Detect which cell encompasses the target text, then output its [X, Y] center coordinate. 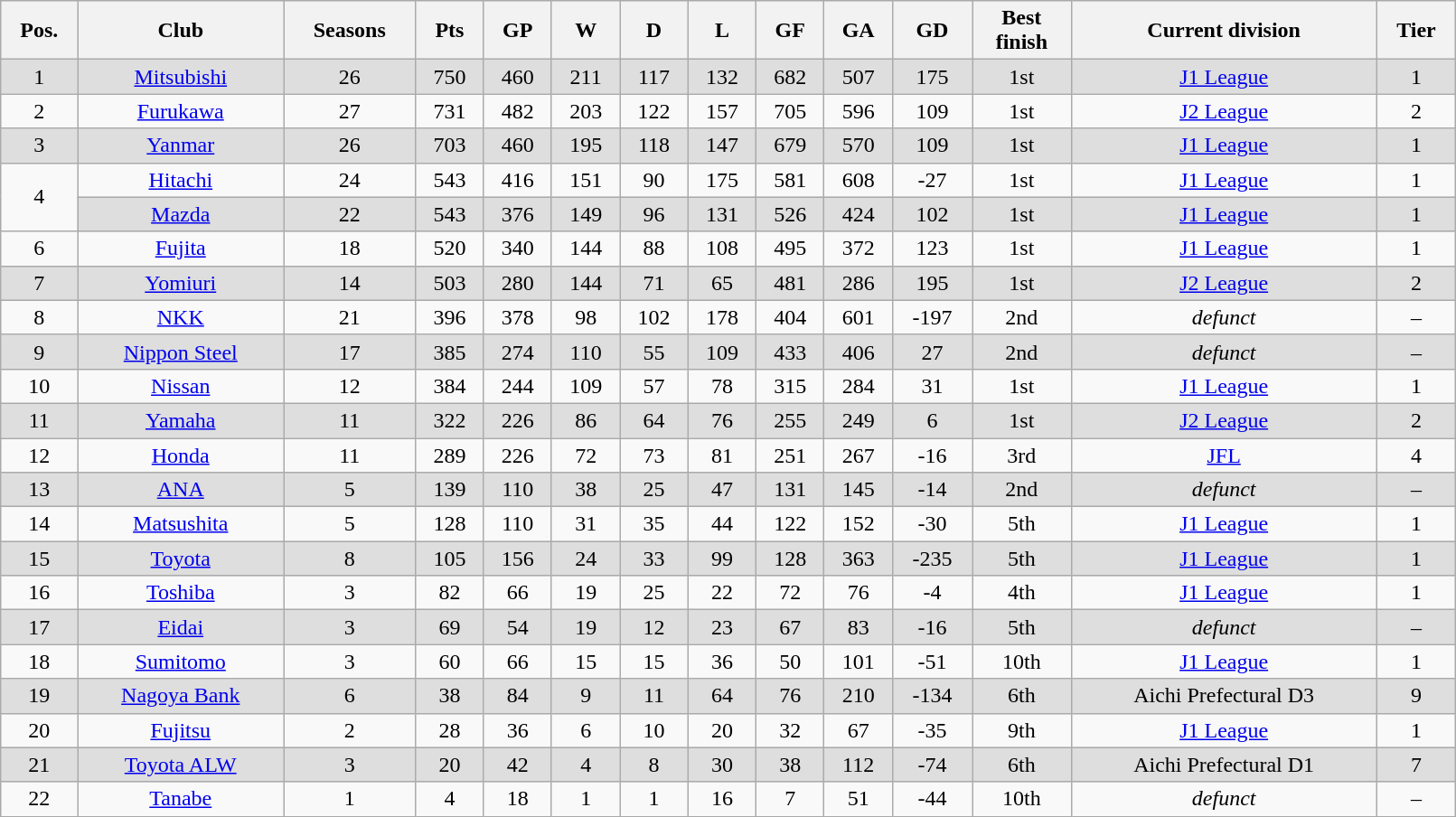
GD [932, 31]
132 [721, 77]
Yamaha [181, 420]
Fujitsu [181, 730]
33 [654, 559]
315 [790, 386]
-51 [932, 662]
55 [654, 352]
28 [450, 730]
69 [450, 627]
ANA [181, 490]
81 [721, 455]
378 [517, 317]
90 [654, 180]
84 [517, 696]
396 [450, 317]
526 [790, 214]
376 [517, 214]
13 [40, 490]
44 [721, 524]
108 [721, 249]
Tanabe [181, 799]
L [721, 31]
Yanmar [181, 146]
83 [859, 627]
Seasons [350, 31]
482 [517, 111]
Toyota ALW [181, 765]
507 [859, 77]
82 [450, 593]
-4 [932, 593]
608 [859, 180]
679 [790, 146]
98 [586, 317]
Eidai [181, 627]
406 [859, 352]
73 [654, 455]
30 [721, 765]
255 [790, 420]
Fujita [181, 249]
520 [450, 249]
750 [450, 77]
280 [517, 283]
86 [586, 420]
96 [654, 214]
703 [450, 146]
340 [517, 249]
Toshiba [181, 593]
Honda [181, 455]
65 [721, 283]
244 [517, 386]
101 [859, 662]
731 [450, 111]
705 [790, 111]
682 [790, 77]
118 [654, 146]
149 [586, 214]
Pos. [40, 31]
289 [450, 455]
-197 [932, 317]
GA [859, 31]
Nippon Steel [181, 352]
78 [721, 386]
57 [654, 386]
105 [450, 559]
Aichi Prefectural D3 [1224, 696]
42 [517, 765]
416 [517, 180]
157 [721, 111]
286 [859, 283]
372 [859, 249]
363 [859, 559]
145 [859, 490]
51 [859, 799]
385 [450, 352]
-27 [932, 180]
284 [859, 386]
Yomiuri [181, 283]
Tier [1416, 31]
178 [721, 317]
W [586, 31]
GF [790, 31]
-134 [932, 696]
210 [859, 696]
-235 [932, 559]
433 [790, 352]
3rd [1022, 455]
35 [654, 524]
-44 [932, 799]
50 [790, 662]
112 [859, 765]
117 [654, 77]
-35 [932, 730]
495 [790, 249]
-30 [932, 524]
424 [859, 214]
54 [517, 627]
Aichi Prefectural D1 [1224, 765]
4th [1022, 593]
274 [517, 352]
JFL [1224, 455]
156 [517, 559]
Furukawa [181, 111]
Mitsubishi [181, 77]
Nissan [181, 386]
251 [790, 455]
Mazda [181, 214]
151 [586, 180]
99 [721, 559]
Current division [1224, 31]
601 [859, 317]
Sumitomo [181, 662]
596 [859, 111]
9th [1022, 730]
-74 [932, 765]
71 [654, 283]
23 [721, 627]
60 [450, 662]
503 [450, 283]
Pts [450, 31]
249 [859, 420]
-14 [932, 490]
Bestfinish [1022, 31]
32 [790, 730]
481 [790, 283]
D [654, 31]
139 [450, 490]
Toyota [181, 559]
47 [721, 490]
384 [450, 386]
152 [859, 524]
147 [721, 146]
GP [517, 31]
203 [586, 111]
88 [654, 249]
570 [859, 146]
267 [859, 455]
123 [932, 249]
Hitachi [181, 180]
211 [586, 77]
Club [181, 31]
404 [790, 317]
NKK [181, 317]
Matsushita [181, 524]
Nagoya Bank [181, 696]
322 [450, 420]
581 [790, 180]
